Search for the cell housing the specified text and yield its (X, Y) center coordinate. 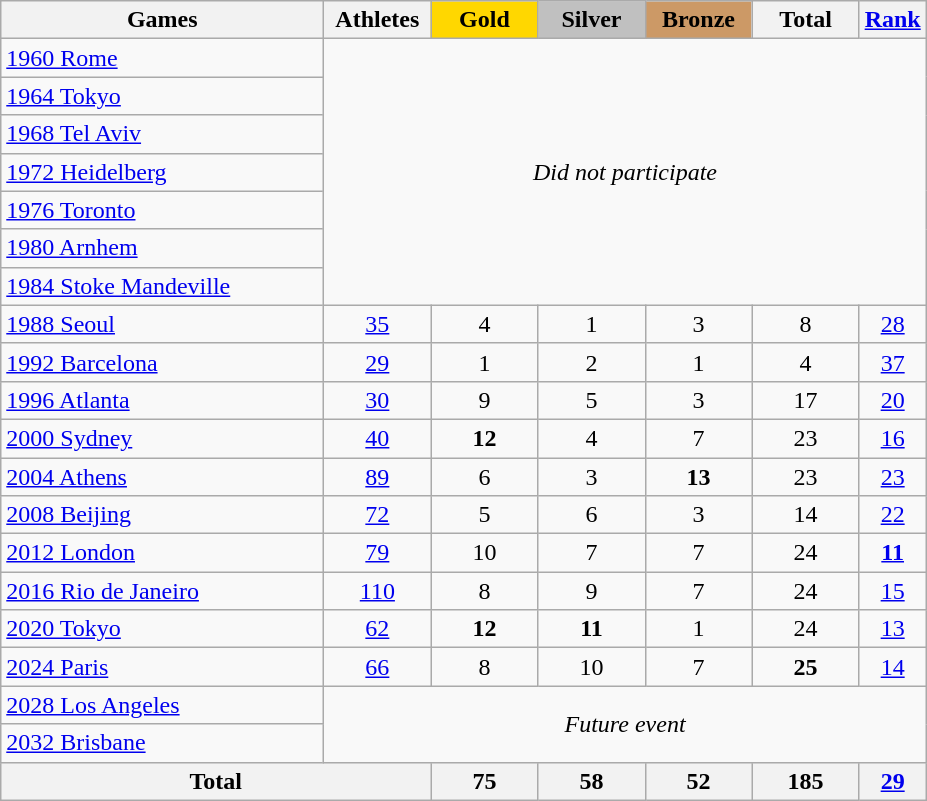
2008 Beijing (162, 515)
2000 Sydney (162, 438)
Future event (625, 724)
89 (378, 477)
Did not participate (625, 172)
75 (484, 781)
37 (892, 362)
17 (806, 400)
1964 Tokyo (162, 96)
58 (592, 781)
2004 Athens (162, 477)
Silver (592, 20)
Bronze (698, 20)
25 (806, 667)
62 (378, 629)
40 (378, 438)
1988 Seoul (162, 324)
1980 Arnhem (162, 248)
1984 Stoke Mandeville (162, 286)
110 (378, 591)
79 (378, 553)
16 (892, 438)
72 (378, 515)
2028 Los Angeles (162, 705)
Gold (484, 20)
185 (806, 781)
1976 Toronto (162, 210)
20 (892, 400)
1968 Tel Aviv (162, 134)
2024 Paris (162, 667)
66 (378, 667)
2032 Brisbane (162, 743)
1996 Atlanta (162, 400)
22 (892, 515)
15 (892, 591)
28 (892, 324)
2 (592, 362)
35 (378, 324)
2012 London (162, 553)
2016 Rio de Janeiro (162, 591)
2020 Tokyo (162, 629)
Rank (892, 20)
Games (162, 20)
Athletes (378, 20)
1972 Heidelberg (162, 172)
30 (378, 400)
52 (698, 781)
1960 Rome (162, 58)
1992 Barcelona (162, 362)
